Pinpoint the cell where the given text exists, returning its [X, Y] midpoint coordinate. 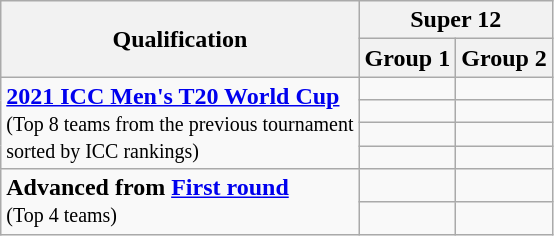
Group 1 [408, 58]
Group 2 [504, 58]
Super 12 [456, 20]
Qualification [180, 39]
Advanced from First round(Top 4 teams) [180, 202]
2021 ICC Men's T20 World Cup(Top 8 teams from the previous tournament sorted by ICC rankings) [180, 123]
